Extract the (X, Y) coordinate from the center of the cell holding the provided text.  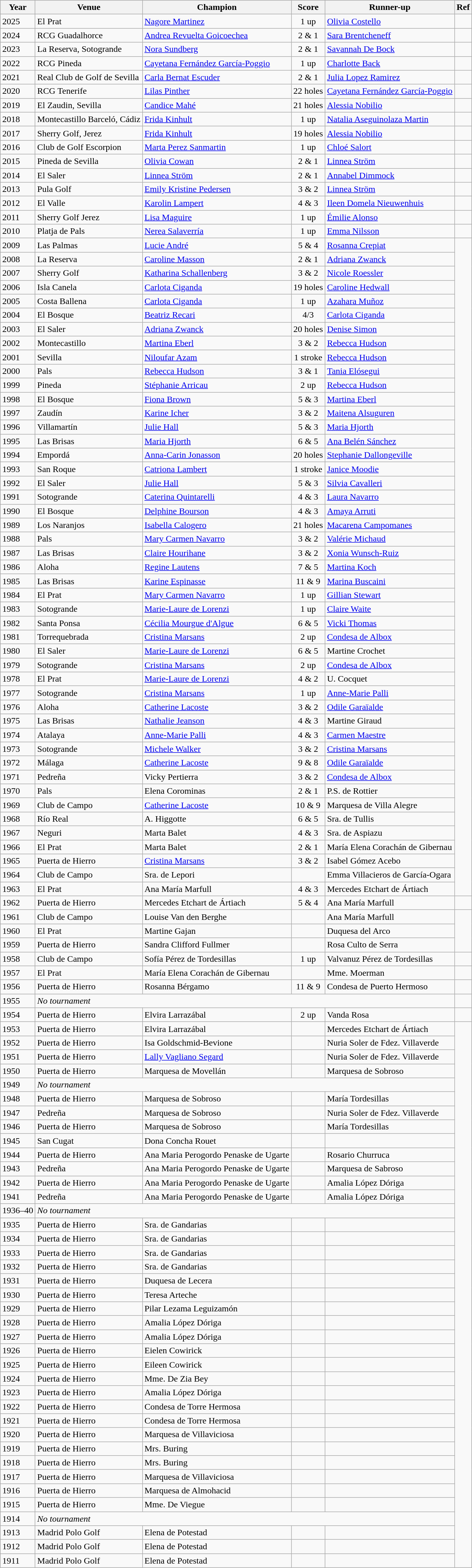
Emma Nilsson (390, 231)
1931 (18, 1281)
1996 (18, 427)
Tania Elósegui (390, 371)
Stéphanie Arricau (217, 385)
El Zaudin, Sevilla (89, 105)
Sherry Golf, Jerez (89, 133)
1945 (18, 1141)
1968 (18, 819)
Xonia Wunsch-Ruiz (390, 553)
1920 (18, 1435)
1981 (18, 637)
Ileen Domela Nieuwenhuis (390, 203)
Sherry Golf (89, 273)
Caterina Quintarelli (217, 497)
Denise Simon (390, 329)
Mme. De Viegue (217, 1504)
1916 (18, 1490)
Natalia Aseguinolaza Martin (390, 119)
Karine Icher (217, 413)
1984 (18, 595)
Marquesa de Sabroso (390, 1169)
Macarena Campomanes (390, 525)
1919 (18, 1449)
2000 (18, 371)
1911 (18, 1561)
Torrequebrada (89, 637)
2023 (18, 49)
1965 (18, 861)
1952 (18, 1043)
Martine Crochet (390, 651)
Karolin Lampert (217, 203)
Sra. de Lepori (217, 875)
1973 (18, 749)
Nerea Salaverría (217, 231)
Annabel Dimmock (390, 175)
Azahara Muñoz (390, 301)
1944 (18, 1155)
1950 (18, 1071)
3 & 1 (308, 371)
Vanda Rosa (390, 1015)
RCG Pineda (89, 63)
Olivia Costello (390, 21)
1967 (18, 833)
Sra. de Aspiazu (390, 833)
Los Naranjos (89, 525)
Claire Hourihane (217, 553)
Emily Kristine Pedersen (217, 189)
2024 (18, 35)
Las Palmas (89, 245)
Duquesa del Arco (390, 931)
Lisa Maguire (217, 217)
1961 (18, 917)
1960 (18, 931)
1975 (18, 721)
Champion (217, 7)
1962 (18, 903)
4/3 (308, 315)
Andrea Revuelta Goicoechea (217, 35)
Anna-Carin Jonasson (217, 455)
1977 (18, 693)
Málaga (89, 763)
A. Higgotte (217, 819)
Lally Vagliano Segard (217, 1057)
Montecastillo (89, 343)
Eileen Cowirick (217, 1365)
1955 (18, 1001)
Catriona Lambert (217, 469)
1912 (18, 1547)
2010 (18, 231)
1957 (18, 973)
2004 (18, 315)
Émilie Alonso (390, 217)
1930 (18, 1294)
Karine Espinasse (217, 581)
Score (308, 7)
1969 (18, 805)
Claire Waite (390, 609)
1956 (18, 987)
2018 (18, 119)
1946 (18, 1127)
Savannah De Bock (390, 49)
Río Real (89, 819)
Mme. Moerman (390, 973)
1927 (18, 1337)
1934 (18, 1239)
Caroline Masson (217, 259)
Eielen Cowirick (217, 1351)
Platja de Pals (89, 231)
Amaya Arruti (390, 511)
Martine Gajan (217, 931)
Rosario Churruca (390, 1155)
Lucie André (217, 245)
10 & 9 (308, 805)
2021 (18, 77)
Marquesa de Villa Alegre (390, 805)
Marina Buscaini (390, 581)
Montecastillo Barceló, Cádiz (89, 119)
1924 (18, 1379)
Marquesa de Movellán (217, 1071)
Isa Goldschmid-Bevione (217, 1043)
Stephanie Dallongeville (390, 455)
Rosanna Crepiat (390, 245)
7 & 5 (308, 567)
Rosanna Bérgamo (217, 987)
El Valle (89, 203)
1923 (18, 1393)
1980 (18, 651)
2003 (18, 329)
Chloé Salort (390, 147)
Charlotte Back (390, 63)
Carla Bernat Escuder (217, 77)
1953 (18, 1029)
1943 (18, 1169)
La Reserva, Sotogrande (89, 49)
1970 (18, 791)
2014 (18, 175)
1915 (18, 1504)
1998 (18, 399)
Rosa Culto de Serra (390, 945)
1971 (18, 777)
Isabella Calogero (217, 525)
1993 (18, 469)
Neguri (89, 833)
Nicole Roessler (390, 273)
Dona Concha Rouet (217, 1141)
1936–40 (18, 1211)
Mme. De Zia Bey (217, 1379)
Cécilia Mourgue d'Algue (217, 623)
Gillian Stewart (390, 595)
2012 (18, 203)
1954 (18, 1015)
1982 (18, 623)
Empordá (89, 455)
2006 (18, 287)
1997 (18, 413)
Santa Ponsa (89, 623)
Michele Walker (217, 749)
1990 (18, 511)
Katharina Schallenberg (217, 273)
Real Club de Golf de Sevilla (89, 77)
1941 (18, 1197)
1922 (18, 1407)
2007 (18, 273)
Sofía Pérez de Tordesillas (217, 959)
1926 (18, 1351)
Venue (89, 7)
2008 (18, 259)
Martine Giraud (390, 721)
Ana Belén Sánchez (390, 441)
1951 (18, 1057)
Carmen Maestre (390, 735)
1972 (18, 763)
Laura Navarro (390, 497)
Valérie Michaud (390, 539)
1995 (18, 441)
Sevilla (89, 357)
2005 (18, 301)
Sherry Golf Jerez (89, 217)
2017 (18, 133)
Vicky Pertierra (217, 777)
San Cugat (89, 1141)
1932 (18, 1267)
1958 (18, 959)
1925 (18, 1365)
1928 (18, 1323)
1991 (18, 497)
Isabel Gómez Acebo (390, 861)
1935 (18, 1225)
Sra. de Tullis (390, 819)
P.S. de Rottier (390, 791)
9 & 8 (308, 763)
2015 (18, 161)
Olivia Cowan (217, 161)
Caroline Hedwall (390, 287)
1999 (18, 385)
Pineda de Sevilla (89, 161)
2016 (18, 147)
San Roque (89, 469)
2011 (18, 217)
Martina Koch (390, 567)
Lilas Pinther (217, 91)
Nora Sundberg (217, 49)
2025 (18, 21)
Runner-up (390, 7)
Regine Lautens (217, 567)
U. Cocquet (390, 679)
1983 (18, 609)
1964 (18, 875)
1992 (18, 483)
1914 (18, 1519)
Candice Mahé (217, 105)
La Reserva (89, 259)
Teresa Arteche (217, 1294)
Zaudín (89, 413)
1976 (18, 707)
Marquesa de Almohacid (217, 1490)
1987 (18, 553)
1959 (18, 945)
1963 (18, 889)
1979 (18, 665)
1989 (18, 525)
1942 (18, 1183)
Vicki Thomas (390, 623)
Beatriz Recari (217, 315)
Fiona Brown (217, 399)
Atalaya (89, 735)
Maitena Alsuguren (390, 413)
Sandra Clifford Fullmer (217, 945)
Costa Ballena (89, 301)
Duquesa de Lecera (217, 1281)
Sara Brentcheneff (390, 35)
2001 (18, 357)
1947 (18, 1113)
Pilar Lezama Leguizamón (217, 1309)
1986 (18, 567)
Pula Golf (89, 189)
Nathalie Jeanson (217, 721)
1917 (18, 1476)
Nagore Martinez (217, 21)
2013 (18, 189)
Emma Villacieros de García-Ogara (390, 875)
Condesa de Puerto Hermoso (390, 987)
2009 (18, 245)
1978 (18, 679)
Julia Lopez Ramirez (390, 77)
22 holes (308, 91)
Marta Perez Sanmartin (217, 147)
Villamartín (89, 427)
Silvia Cavalleri (390, 483)
1913 (18, 1533)
1985 (18, 581)
1974 (18, 735)
Club de Golf Escorpion (89, 147)
1921 (18, 1421)
Louise Van den Berghe (217, 917)
1918 (18, 1462)
Ref (463, 7)
1966 (18, 847)
1933 (18, 1253)
Pineda (89, 385)
Isla Canela (89, 287)
Year (18, 7)
Delphine Bourson (217, 511)
Valvanuz Pérez de Tordesillas (390, 959)
Janice Moodie (390, 469)
2022 (18, 63)
2019 (18, 105)
1929 (18, 1309)
4 & 2 (308, 679)
2002 (18, 343)
RCG Tenerife (89, 91)
2020 (18, 91)
RCG Guadalhorce (89, 35)
1949 (18, 1085)
1994 (18, 455)
1988 (18, 539)
1948 (18, 1099)
Elena Corominas (217, 791)
Niloufar Azam (217, 357)
